Extract the (X, Y) coordinate from the center of the cell holding the provided text.  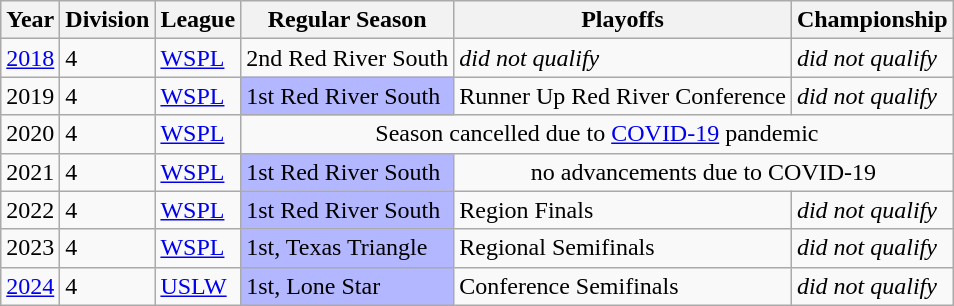
2nd Red River South (348, 58)
League (198, 20)
1st, Lone Star (348, 286)
Division (108, 20)
2022 (30, 210)
Season cancelled due to COVID-19 pandemic (598, 134)
Runner Up Red River Conference (623, 96)
2020 (30, 134)
2023 (30, 248)
Regional Semifinals (623, 248)
Championship (872, 20)
no advancements due to COVID-19 (704, 172)
2018 (30, 58)
Region Finals (623, 210)
Regular Season (348, 20)
Playoffs (623, 20)
Year (30, 20)
2019 (30, 96)
2021 (30, 172)
USLW (198, 286)
Conference Semifinals (623, 286)
2024 (30, 286)
1st, Texas Triangle (348, 248)
